Locate the cell with the specified text and output its (x, y) center coordinate. 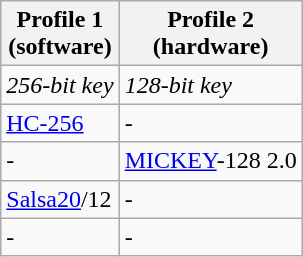
MICKEY-128 2.0 (210, 161)
128-bit key (210, 85)
Profile 2 (hardware) (210, 34)
Profile 1 (software) (60, 34)
Salsa20/12 (60, 199)
HC-256 (60, 123)
256-bit key (60, 85)
